Provide the [X, Y] coordinate of the cell's center where the given text is located.  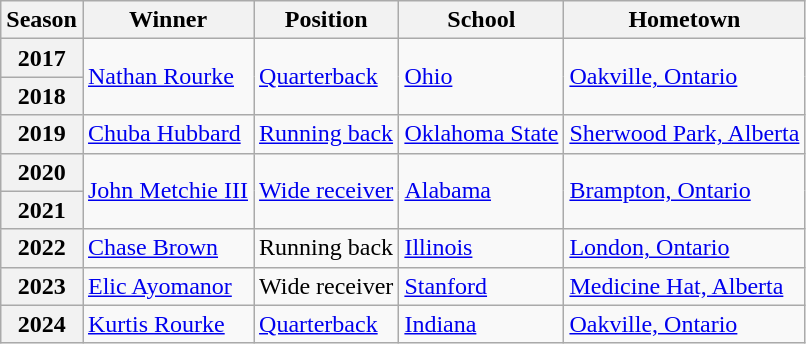
John Metchie III [168, 191]
Indiana [482, 324]
2024 [42, 324]
Chase Brown [168, 248]
Winner [168, 20]
Oklahoma State [482, 134]
2020 [42, 172]
School [482, 20]
2023 [42, 286]
2017 [42, 58]
2021 [42, 210]
Nathan Rourke [168, 77]
Alabama [482, 191]
Stanford [482, 286]
Illinois [482, 248]
Sherwood Park, Alberta [684, 134]
Chuba Hubbard [168, 134]
Medicine Hat, Alberta [684, 286]
2019 [42, 134]
Kurtis Rourke [168, 324]
Position [326, 20]
Brampton, Ontario [684, 191]
2018 [42, 96]
Season [42, 20]
2022 [42, 248]
Hometown [684, 20]
Ohio [482, 77]
London, Ontario [684, 248]
Elic Ayomanor [168, 286]
